Search for the cell housing the specified text and yield its (X, Y) center coordinate. 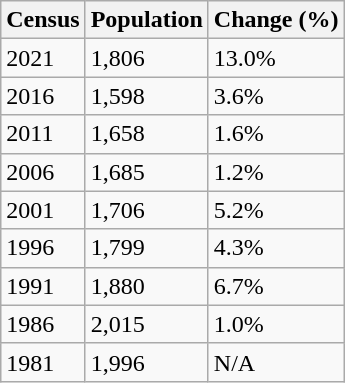
Change (%) (276, 20)
1981 (43, 362)
5.2% (276, 210)
13.0% (276, 58)
2011 (43, 134)
1.2% (276, 172)
1991 (43, 286)
4.3% (276, 248)
1,806 (146, 58)
1996 (43, 248)
2001 (43, 210)
N/A (276, 362)
1.6% (276, 134)
2021 (43, 58)
1,799 (146, 248)
1,996 (146, 362)
2016 (43, 96)
1,658 (146, 134)
1,598 (146, 96)
3.6% (276, 96)
2,015 (146, 324)
6.7% (276, 286)
Population (146, 20)
1,685 (146, 172)
2006 (43, 172)
1,880 (146, 286)
1986 (43, 324)
1.0% (276, 324)
Census (43, 20)
1,706 (146, 210)
